Search for the cell housing the specified text and yield its [x, y] center coordinate. 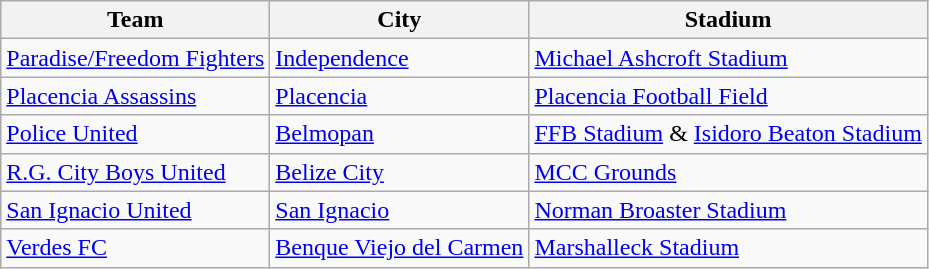
R.G. City Boys United [136, 172]
Benque Viejo del Carmen [400, 248]
Team [136, 20]
Placencia Football Field [728, 96]
FFB Stadium & Isidoro Beaton Stadium [728, 134]
San Ignacio United [136, 210]
Police United [136, 134]
Norman Broaster Stadium [728, 210]
Belmopan [400, 134]
Placencia Assassins [136, 96]
City [400, 20]
San Ignacio [400, 210]
Paradise/Freedom Fighters [136, 58]
Placencia [400, 96]
Belize City [400, 172]
Verdes FC [136, 248]
Michael Ashcroft Stadium [728, 58]
MCC Grounds [728, 172]
Independence [400, 58]
Stadium [728, 20]
Marshalleck Stadium [728, 248]
